Detect which cell encompasses the target text, then output its (x, y) center coordinate. 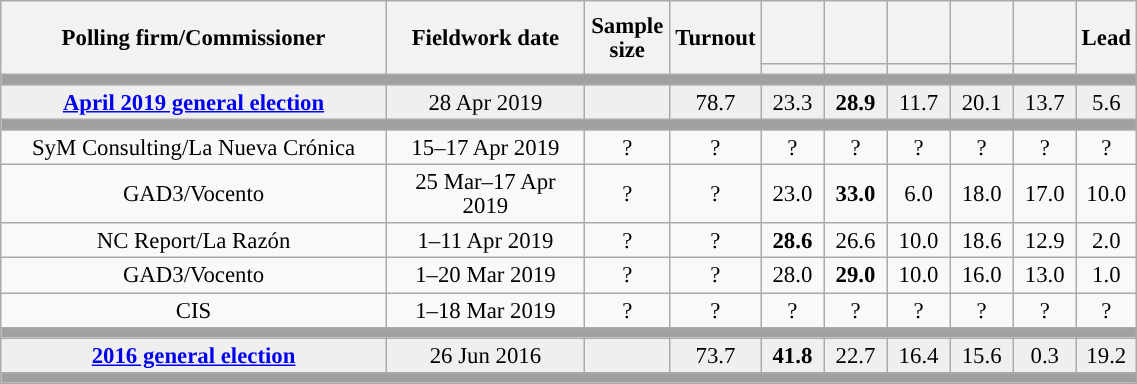
0.3 (1044, 356)
Lead (1106, 38)
29.0 (856, 276)
Polling firm/Commissioner (194, 38)
6.0 (918, 194)
SyM Consulting/La Nueva Crónica (194, 148)
41.8 (792, 356)
1.0 (1106, 276)
15–17 Apr 2019 (485, 148)
Sample size (627, 38)
73.7 (716, 356)
1–11 Apr 2019 (485, 242)
Turnout (716, 38)
15.6 (982, 356)
26.6 (856, 242)
17.0 (1044, 194)
Fieldwork date (485, 38)
19.2 (1106, 356)
2016 general election (194, 356)
23.0 (792, 194)
33.0 (856, 194)
28.9 (856, 102)
26 Jun 2016 (485, 356)
20.1 (982, 102)
NC Report/La Razón (194, 242)
16.0 (982, 276)
18.0 (982, 194)
1–20 Mar 2019 (485, 276)
CIS (194, 310)
16.4 (918, 356)
22.7 (856, 356)
28 Apr 2019 (485, 102)
13.0 (1044, 276)
23.3 (792, 102)
11.7 (918, 102)
13.7 (1044, 102)
28.6 (792, 242)
2.0 (1106, 242)
1–18 Mar 2019 (485, 310)
April 2019 general election (194, 102)
78.7 (716, 102)
12.9 (1044, 242)
28.0 (792, 276)
25 Mar–17 Apr 2019 (485, 194)
5.6 (1106, 102)
18.6 (982, 242)
